For the text-containing cell, return its midpoint in (X, Y) coordinate format. 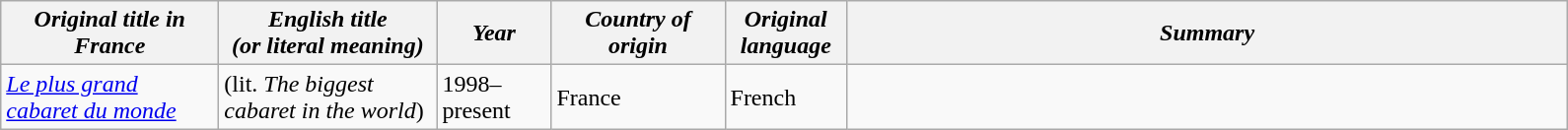
Le plus grand cabaret du monde (110, 97)
Summary (1207, 33)
Original title in France (110, 33)
1998–present (494, 97)
French (786, 97)
English title(or literal meaning) (327, 33)
France (638, 97)
(lit. The biggest cabaret in the world) (327, 97)
Original language (786, 33)
Country of origin (638, 33)
Year (494, 33)
